Capture the cell that displays the provided text and extract its [x, y] central coordinate. 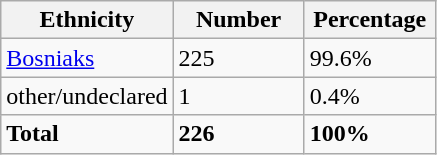
Percentage [370, 20]
1 [238, 96]
226 [238, 134]
0.4% [370, 96]
Number [238, 20]
Total [87, 134]
99.6% [370, 58]
100% [370, 134]
225 [238, 58]
other/undeclared [87, 96]
Ethnicity [87, 20]
Bosniaks [87, 58]
